Return the [X, Y] coordinate for the center point of the cell that contains the specified text.  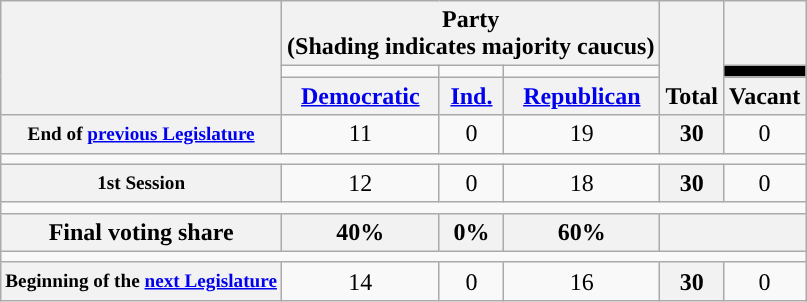
Republican [582, 96]
Vacant [764, 96]
1st Session [142, 183]
16 [582, 281]
Ind. [472, 96]
18 [582, 183]
End of previous Legislature [142, 134]
14 [361, 281]
Party (Shading indicates majority caucus) [471, 34]
40% [361, 232]
Total [692, 58]
Democratic [361, 96]
60% [582, 232]
Final voting share [142, 232]
12 [361, 183]
11 [361, 134]
19 [582, 134]
Beginning of the next Legislature [142, 281]
0% [472, 232]
